From the cell containing the given text, extract its center point as (x, y) coordinate. 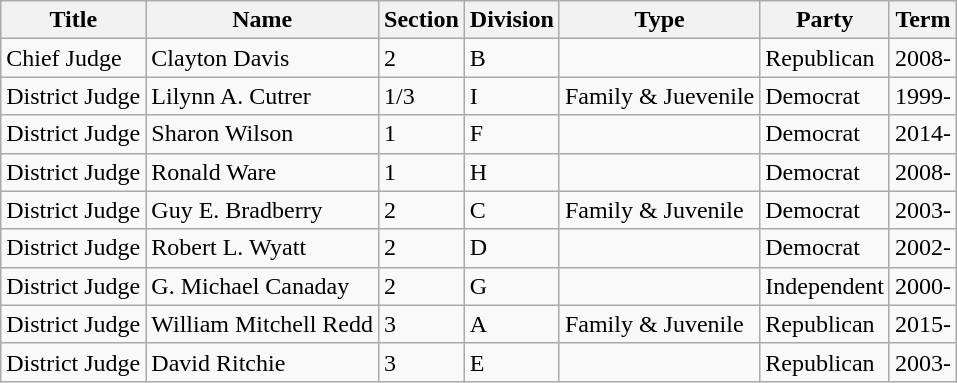
Chief Judge (74, 58)
Family & Juevenile (659, 96)
Title (74, 20)
Section (422, 20)
G (512, 286)
G. Michael Canaday (262, 286)
F (512, 134)
H (512, 172)
2014- (922, 134)
2000- (922, 286)
Name (262, 20)
1/3 (422, 96)
A (512, 324)
2015- (922, 324)
Robert L. Wyatt (262, 248)
Ronald Ware (262, 172)
Lilynn A. Cutrer (262, 96)
Division (512, 20)
Term (922, 20)
David Ritchie (262, 362)
B (512, 58)
Clayton Davis (262, 58)
Guy E. Bradberry (262, 210)
E (512, 362)
C (512, 210)
William Mitchell Redd (262, 324)
Party (825, 20)
1999- (922, 96)
Type (659, 20)
Sharon Wilson (262, 134)
2002- (922, 248)
D (512, 248)
Independent (825, 286)
I (512, 96)
